Search for the cell housing the specified text and yield its [X, Y] center coordinate. 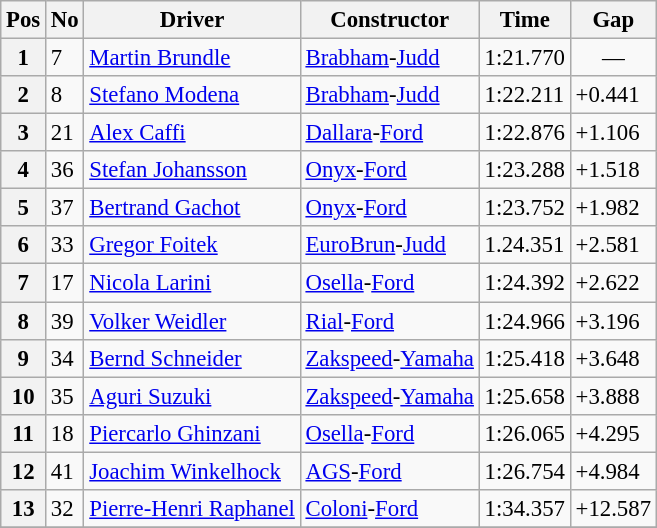
13 [24, 509]
34 [65, 358]
Piercarlo Ghinzani [192, 433]
+4.295 [613, 433]
+3.648 [613, 358]
Bertrand Gachot [192, 208]
EuroBrun-Judd [390, 245]
36 [65, 170]
Stefan Johansson [192, 170]
1:23.288 [524, 170]
+2.622 [613, 283]
Dallara-Ford [390, 133]
Volker Weidler [192, 321]
+4.984 [613, 471]
10 [24, 396]
Time [524, 20]
3 [24, 133]
21 [65, 133]
Driver [192, 20]
Joachim Winkelhock [192, 471]
1:23.752 [524, 208]
41 [65, 471]
32 [65, 509]
Gregor Foitek [192, 245]
Rial-Ford [390, 321]
+12.587 [613, 509]
AGS-Ford [390, 471]
+3.196 [613, 321]
Aguri Suzuki [192, 396]
1:21.770 [524, 58]
1:25.658 [524, 396]
1:24.392 [524, 283]
Nicola Larini [192, 283]
18 [65, 433]
Alex Caffi [192, 133]
+1.518 [613, 170]
2 [24, 95]
+3.888 [613, 396]
+1.982 [613, 208]
35 [65, 396]
Bernd Schneider [192, 358]
11 [24, 433]
17 [65, 283]
5 [24, 208]
Stefano Modena [192, 95]
1.24.351 [524, 245]
1:26.754 [524, 471]
Gap [613, 20]
+2.581 [613, 245]
37 [65, 208]
33 [65, 245]
Pierre-Henri Raphanel [192, 509]
6 [24, 245]
+0.441 [613, 95]
No [65, 20]
— [613, 58]
1:26.065 [524, 433]
Coloni-Ford [390, 509]
Pos [24, 20]
9 [24, 358]
4 [24, 170]
39 [65, 321]
+1.106 [613, 133]
Constructor [390, 20]
1:25.418 [524, 358]
1:34.357 [524, 509]
1:22.211 [524, 95]
1 [24, 58]
1:22.876 [524, 133]
1:24.966 [524, 321]
Martin Brundle [192, 58]
12 [24, 471]
